Return [x, y] of the center of cell containing provided text 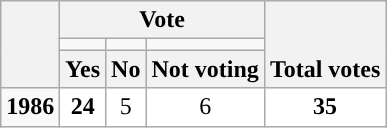
Total votes [325, 44]
35 [325, 107]
1986 [30, 107]
Not voting [205, 69]
Yes [83, 69]
No [126, 69]
24 [83, 107]
Vote [162, 20]
6 [205, 107]
5 [126, 107]
